Extract the (X, Y) coordinate from the center of the cell holding the provided text.  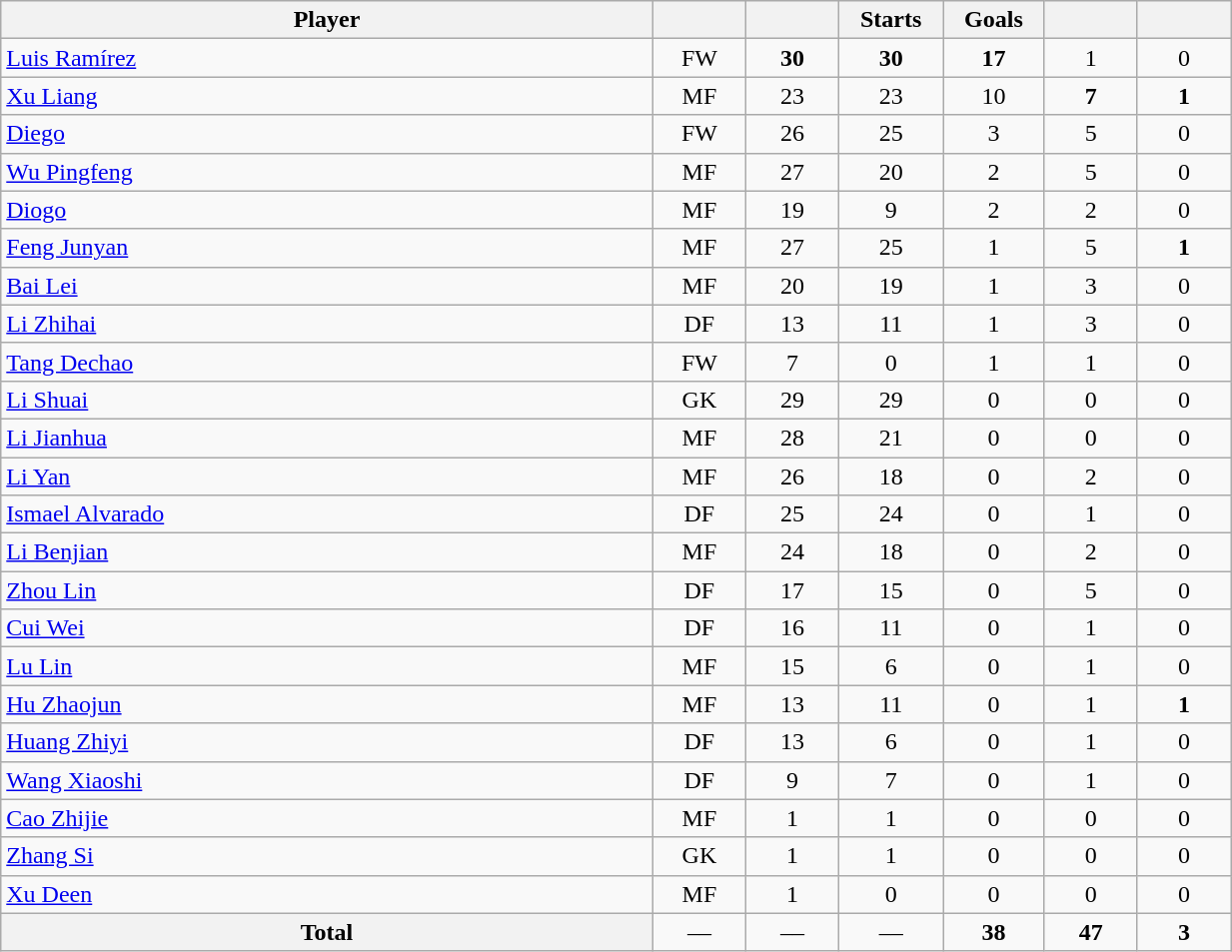
Bai Lei (328, 286)
Li Benjian (328, 552)
28 (791, 438)
Goals (993, 20)
10 (993, 96)
Starts (891, 20)
Cao Zhijie (328, 818)
Cui Wei (328, 628)
47 (1091, 932)
Huang Zhiyi (328, 742)
Wang Xiaoshi (328, 780)
Li Shuai (328, 400)
16 (791, 628)
Xu Liang (328, 96)
Tang Dechao (328, 362)
Wu Pingfeng (328, 172)
Player (328, 20)
Li Zhihai (328, 324)
Zhou Lin (328, 590)
Ismael Alvarado (328, 514)
Li Jianhua (328, 438)
Total (328, 932)
21 (891, 438)
Zhang Si (328, 856)
Xu Deen (328, 894)
38 (993, 932)
Luis Ramírez (328, 58)
Diogo (328, 210)
Li Yan (328, 476)
Diego (328, 134)
Lu Lin (328, 666)
Hu Zhaojun (328, 704)
Feng Junyan (328, 248)
